Scan for the cell matching the given text and deliver its [x, y] coordinate at center. 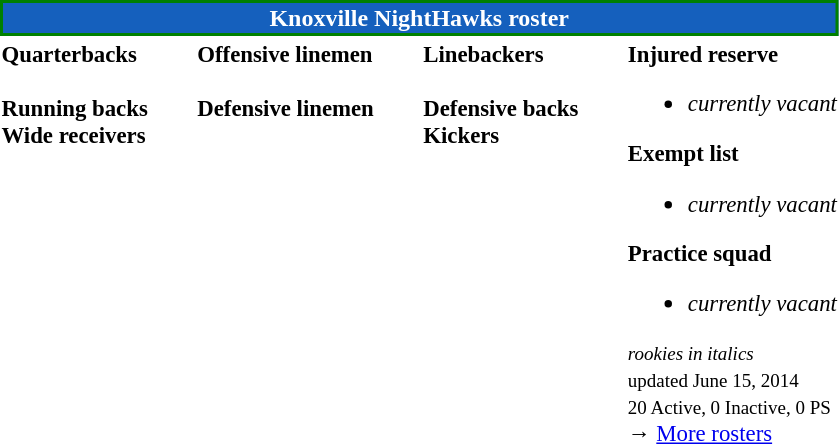
Knoxville NightHawks roster [419, 18]
